Output the [X, Y] coordinate of the center of the cell containing the given text.  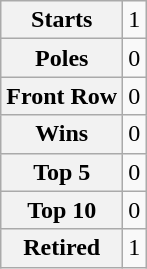
Starts [62, 20]
Retired [62, 248]
Poles [62, 58]
Top 10 [62, 210]
Wins [62, 134]
Top 5 [62, 172]
Front Row [62, 96]
